Identify which cell holds the provided text, then report its [X, Y] central coordinate. 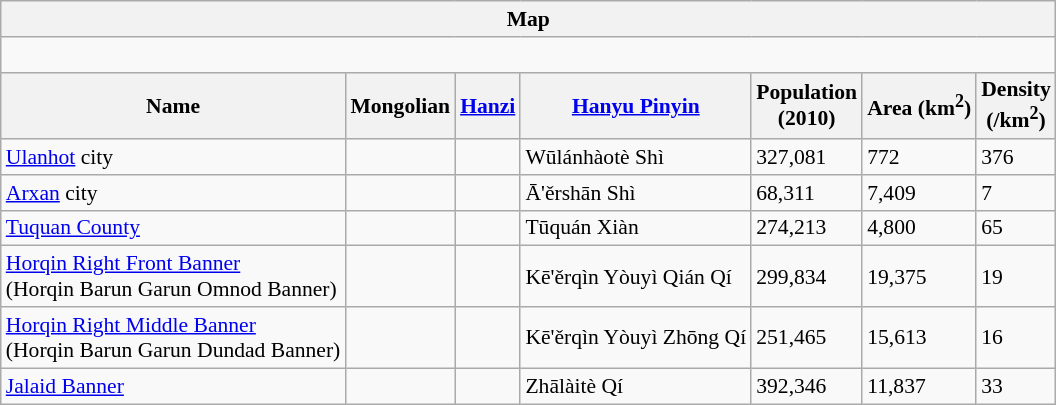
Ulanhot city [174, 157]
299,834 [806, 276]
Area (km2) [919, 106]
392,346 [806, 386]
16 [1016, 338]
33 [1016, 386]
4,800 [919, 228]
65 [1016, 228]
15,613 [919, 338]
Jalaid Banner [174, 386]
Arxan city [174, 193]
Hanyu Pinyin [636, 106]
Tūquán Xiàn [636, 228]
68,311 [806, 193]
Ā'ěrshān Shì [636, 193]
Horqin Right Middle Banner(Horqin Barun Garun Dundad Banner) [174, 338]
Name [174, 106]
19 [1016, 276]
251,465 [806, 338]
Horqin Right Front Banner(Horqin Barun Garun Omnod Banner) [174, 276]
Density(/km2) [1016, 106]
19,375 [919, 276]
327,081 [806, 157]
7 [1016, 193]
Wūlánhàotè Shì [636, 157]
772 [919, 157]
Mongolian [400, 106]
Population(2010) [806, 106]
Hanzi [488, 106]
7,409 [919, 193]
11,837 [919, 386]
376 [1016, 157]
Map [528, 19]
Tuquan County [174, 228]
Kē'ěrqìn Yòuyì Zhōng Qí [636, 338]
Kē'ěrqìn Yòuyì Qián Qí [636, 276]
Zhālàitè Qí [636, 386]
274,213 [806, 228]
